Extract the [x, y] coordinate from the center of the cell holding the provided text.  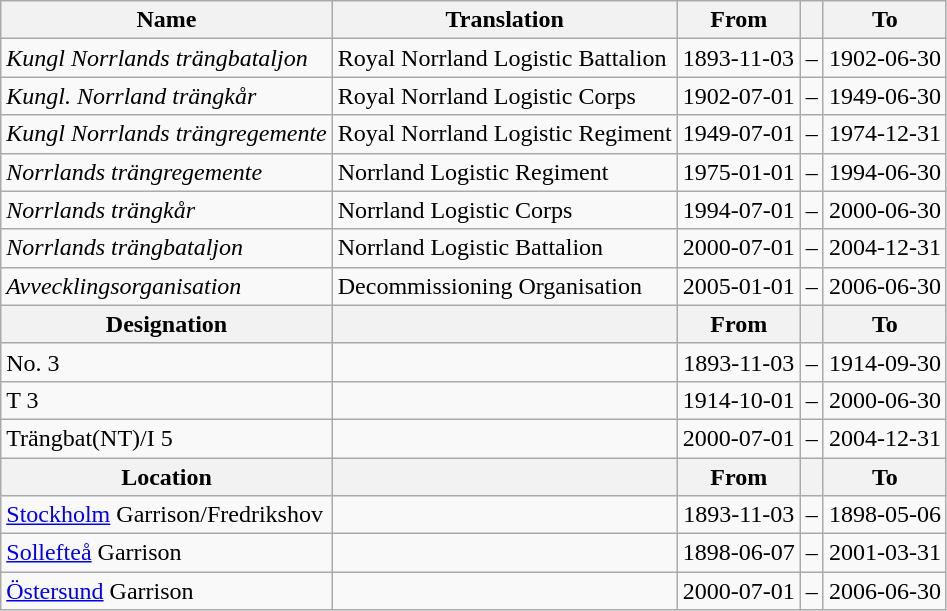
Kungl Norrlands trängregemente [167, 134]
Norrlands trängkår [167, 210]
Stockholm Garrison/Fredrikshov [167, 515]
1902-06-30 [884, 58]
1898-06-07 [738, 553]
Royal Norrland Logistic Battalion [504, 58]
1949-07-01 [738, 134]
Kungl Norrlands trängbataljon [167, 58]
1994-06-30 [884, 172]
Norrlands trängbataljon [167, 248]
1974-12-31 [884, 134]
Avvecklingsorganisation [167, 286]
1975-01-01 [738, 172]
Norrland Logistic Corps [504, 210]
1914-10-01 [738, 400]
1914-09-30 [884, 362]
1949-06-30 [884, 96]
2001-03-31 [884, 553]
Decommissioning Organisation [504, 286]
Norrland Logistic Battalion [504, 248]
Designation [167, 324]
No. 3 [167, 362]
Sollefteå Garrison [167, 553]
Norrland Logistic Regiment [504, 172]
2005-01-01 [738, 286]
Norrlands trängregemente [167, 172]
Kungl. Norrland trängkår [167, 96]
Translation [504, 20]
1994-07-01 [738, 210]
Location [167, 477]
T 3 [167, 400]
1902-07-01 [738, 96]
1898-05-06 [884, 515]
Östersund Garrison [167, 591]
Trängbat(NT)/I 5 [167, 438]
Name [167, 20]
Royal Norrland Logistic Corps [504, 96]
Royal Norrland Logistic Regiment [504, 134]
